Locate the cell with the specified text and output its [x, y] center coordinate. 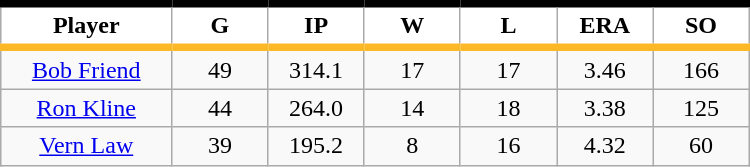
ERA [605, 26]
Player [86, 26]
Bob Friend [86, 68]
3.38 [605, 108]
8 [412, 146]
39 [220, 146]
125 [701, 108]
195.2 [316, 146]
264.0 [316, 108]
Ron Kline [86, 108]
W [412, 26]
IP [316, 26]
14 [412, 108]
44 [220, 108]
G [220, 26]
L [508, 26]
18 [508, 108]
3.46 [605, 68]
SO [701, 26]
Vern Law [86, 146]
4.32 [605, 146]
16 [508, 146]
166 [701, 68]
60 [701, 146]
314.1 [316, 68]
49 [220, 68]
